Find where the given text appears and provide that cell's center as (x, y) coordinate. 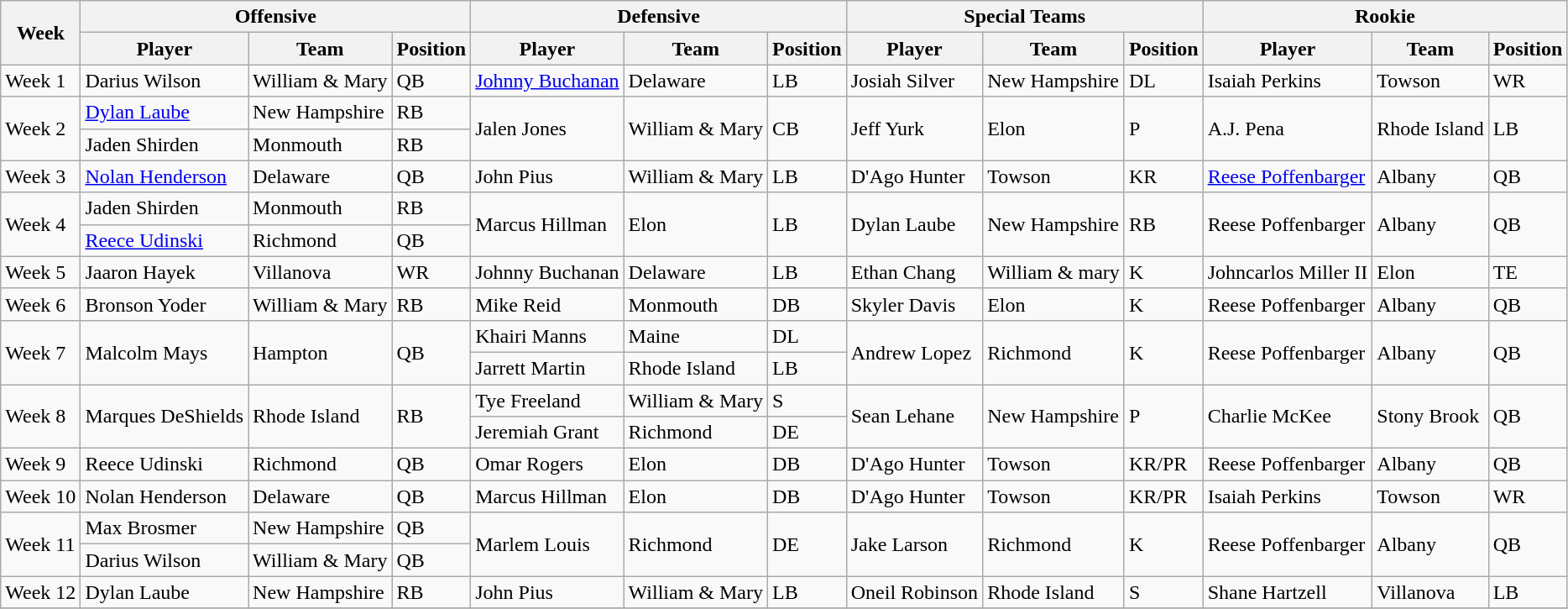
Week 6 (40, 304)
Jarrett Martin (547, 368)
A.J. Pena (1288, 129)
Tye Freeland (547, 401)
Jaaron Hayek (165, 272)
Maine (695, 336)
Johncarlos Miller II (1288, 272)
KR (1163, 176)
Week 2 (40, 129)
Mike Reid (547, 304)
Khairi Manns (547, 336)
Bronson Yoder (165, 304)
CB (807, 129)
Malcolm Mays (165, 352)
Josiah Silver (914, 81)
Week 7 (40, 352)
Jeremiah Grant (547, 433)
Hampton (321, 352)
Rookie (1385, 17)
Week (40, 33)
TE (1528, 272)
Skyler Davis (914, 304)
Week 1 (40, 81)
Week 3 (40, 176)
Week 9 (40, 465)
Special Teams (1024, 17)
Omar Rogers (547, 465)
Jeff Yurk (914, 129)
Charlie McKee (1288, 417)
Week 8 (40, 417)
Shane Hartzell (1288, 592)
Defensive (659, 17)
Stony Brook (1430, 417)
Ethan Chang (914, 272)
Week 10 (40, 496)
Week 11 (40, 544)
Marques DeShields (165, 417)
Andrew Lopez (914, 352)
Jake Larson (914, 544)
William & mary (1054, 272)
Jalen Jones (547, 129)
Marlem Louis (547, 544)
Max Brosmer (165, 528)
Offensive (275, 17)
Week 4 (40, 224)
Week 5 (40, 272)
Week 12 (40, 592)
Oneil Robinson (914, 592)
Sean Lehane (914, 417)
